Output the [X, Y] coordinate of the center of the cell containing the given text.  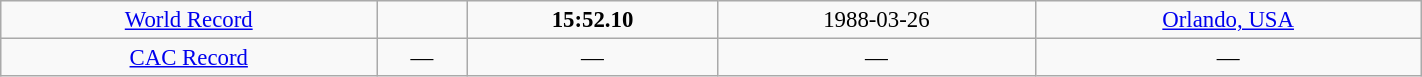
World Record [189, 20]
1988-03-26 [876, 20]
CAC Record [189, 58]
Orlando, USA [1228, 20]
15:52.10 [592, 20]
